Determine the (X, Y) coordinate at the center of the cell enclosing the given text.  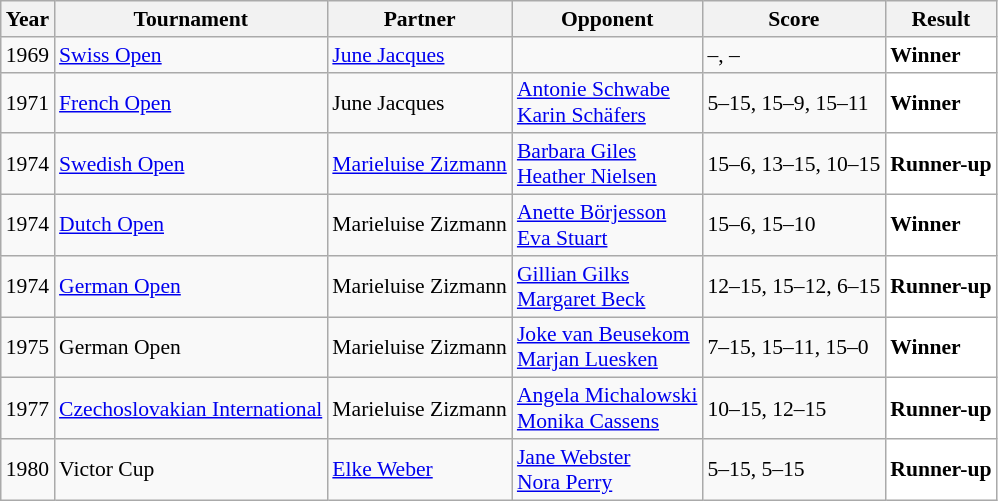
Antonie Schwabe Karin Schäfers (608, 102)
5–15, 15–9, 15–11 (794, 102)
Anette Börjesson Eva Stuart (608, 226)
Angela Michalowski Monika Cassens (608, 408)
Elke Weber (420, 470)
–, – (794, 55)
Jane Webster Nora Perry (608, 470)
1971 (28, 102)
7–15, 15–11, 15–0 (794, 348)
Swedish Open (190, 164)
French Open (190, 102)
1969 (28, 55)
Partner (420, 19)
15–6, 15–10 (794, 226)
Dutch Open (190, 226)
Tournament (190, 19)
Opponent (608, 19)
Joke van Beusekom Marjan Luesken (608, 348)
Swiss Open (190, 55)
Score (794, 19)
Victor Cup (190, 470)
1975 (28, 348)
Barbara Giles Heather Nielsen (608, 164)
5–15, 5–15 (794, 470)
10–15, 12–15 (794, 408)
1977 (28, 408)
12–15, 15–12, 6–15 (794, 286)
Year (28, 19)
Result (940, 19)
1980 (28, 470)
15–6, 13–15, 10–15 (794, 164)
Czechoslovakian International (190, 408)
Gillian Gilks Margaret Beck (608, 286)
